For the text-containing cell, return its midpoint in [X, Y] coordinate format. 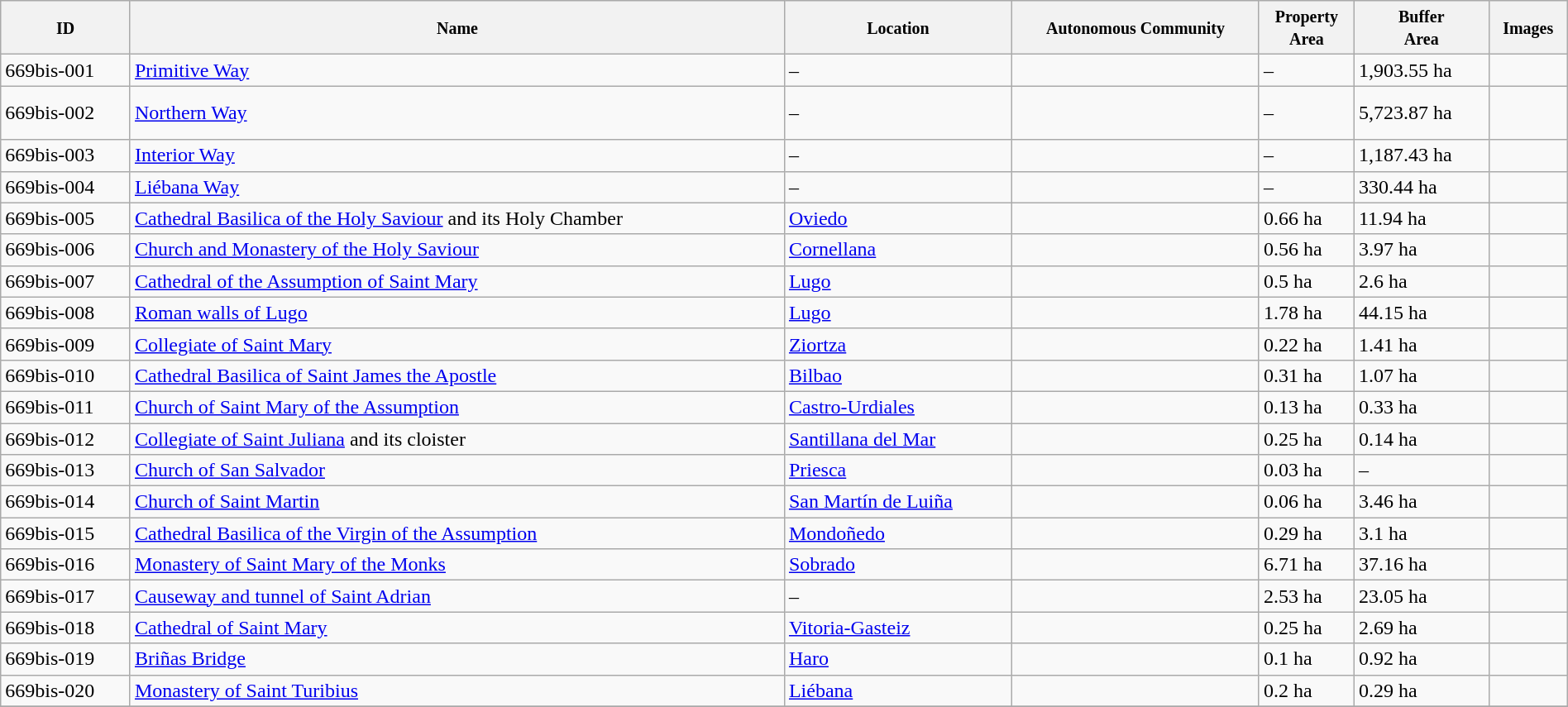
Bilbao [898, 375]
669bis-016 [66, 565]
Oviedo [898, 218]
Images [1528, 28]
669bis-003 [66, 155]
PropertyArea [1307, 28]
0.5 ha [1307, 281]
37.16 ha [1421, 565]
Northern Way [457, 112]
6.71 ha [1307, 565]
3.46 ha [1421, 502]
Autonomous Community [1136, 28]
0.2 ha [1307, 690]
0.22 ha [1307, 344]
Cathedral of the Assumption of Saint Mary [457, 281]
669bis-004 [66, 187]
Briñas Bridge [457, 659]
330.44 ha [1421, 187]
Cathedral of Saint Mary [457, 628]
Church of Saint Mary of the Assumption [457, 407]
0.31 ha [1307, 375]
0.03 ha [1307, 471]
Mondoñedo [898, 533]
Roman walls of Lugo [457, 313]
0.92 ha [1421, 659]
0.33 ha [1421, 407]
1,903.55 ha [1421, 70]
Collegiate of Saint Juliana and its cloister [457, 439]
669bis-005 [66, 218]
2.6 ha [1421, 281]
Santillana del Mar [898, 439]
Name [457, 28]
Interior Way [457, 155]
Church of Saint Martin [457, 502]
2.53 ha [1307, 596]
0.06 ha [1307, 502]
Monastery of Saint Turibius [457, 690]
0.1 ha [1307, 659]
669bis-013 [66, 471]
Church of San Salvador [457, 471]
1,187.43 ha [1421, 155]
BufferArea [1421, 28]
Cathedral Basilica of the Holy Saviour and its Holy Chamber [457, 218]
Haro [898, 659]
0.13 ha [1307, 407]
1.78 ha [1307, 313]
669bis-002 [66, 112]
669bis-015 [66, 533]
2.69 ha [1421, 628]
San Martín de Luiña [898, 502]
669bis-010 [66, 375]
1.41 ha [1421, 344]
Cathedral Basilica of the Virgin of the Assumption [457, 533]
669bis-014 [66, 502]
Cathedral Basilica of Saint James the Apostle [457, 375]
11.94 ha [1421, 218]
669bis-017 [66, 596]
Sobrado [898, 565]
0.56 ha [1307, 250]
Cornellana [898, 250]
669bis-006 [66, 250]
669bis-007 [66, 281]
0.66 ha [1307, 218]
Liébana Way [457, 187]
Castro-Urdiales [898, 407]
1.07 ha [1421, 375]
Priesca [898, 471]
Location [898, 28]
Liébana [898, 690]
669bis-011 [66, 407]
0.14 ha [1421, 439]
ID [66, 28]
Monastery of Saint Mary of the Monks [457, 565]
669bis-008 [66, 313]
669bis-009 [66, 344]
669bis-019 [66, 659]
Vitoria-Gasteiz [898, 628]
Collegiate of Saint Mary [457, 344]
Primitive Way [457, 70]
3.1 ha [1421, 533]
3.97 ha [1421, 250]
Causeway and tunnel of Saint Adrian [457, 596]
Church and Monastery of the Holy Saviour [457, 250]
23.05 ha [1421, 596]
669bis-012 [66, 439]
669bis-020 [66, 690]
669bis-001 [66, 70]
5,723.87 ha [1421, 112]
44.15 ha [1421, 313]
669bis-018 [66, 628]
Ziortza [898, 344]
